Capture the cell that displays the provided text and extract its (X, Y) central coordinate. 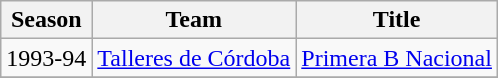
Primera B Nacional (397, 58)
1993-94 (46, 58)
Season (46, 20)
Team (194, 20)
Talleres de Córdoba (194, 58)
Title (397, 20)
